Provide the [x, y] coordinate of the cell's center where the given text is located.  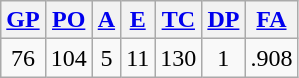
GP [23, 20]
DP [224, 20]
1 [224, 58]
A [106, 20]
130 [178, 58]
104 [68, 58]
TC [178, 20]
PO [68, 20]
5 [106, 58]
FA [272, 20]
.908 [272, 58]
E [138, 20]
76 [23, 58]
11 [138, 58]
